Identify which cell holds the provided text, then report its (X, Y) central coordinate. 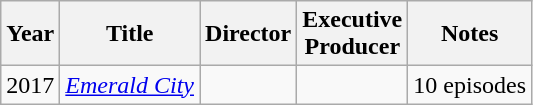
Year (30, 34)
Emerald City (130, 85)
Director (248, 34)
2017 (30, 85)
10 episodes (470, 85)
ExecutiveProducer (352, 34)
Title (130, 34)
Notes (470, 34)
